Identify which cell holds the provided text, then report its (X, Y) central coordinate. 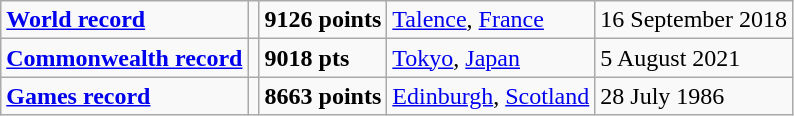
9018 pts (323, 58)
Commonwealth record (124, 58)
5 August 2021 (694, 58)
16 September 2018 (694, 20)
Tokyo, Japan (491, 58)
9126 points (323, 20)
Games record (124, 96)
Edinburgh, Scotland (491, 96)
28 July 1986 (694, 96)
8663 points (323, 96)
World record (124, 20)
Talence, France (491, 20)
